Return the (x, y) coordinate for the center point of the cell that contains the specified text.  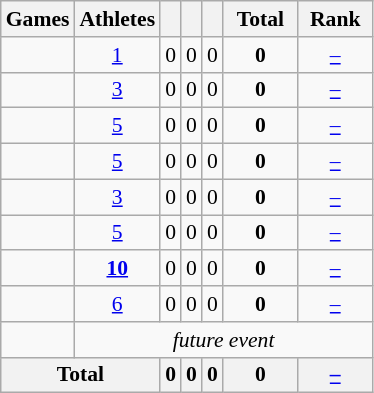
6 (117, 304)
1 (117, 55)
10 (117, 269)
future event (223, 340)
Games (38, 19)
Rank (336, 19)
Athletes (117, 19)
